Search for the cell housing the specified text and yield its [x, y] center coordinate. 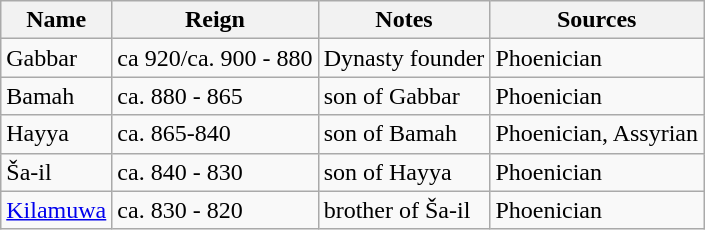
Hayya [56, 134]
Phoenician, Assyrian [597, 134]
ca. 865-840 [215, 134]
ca. 830 - 820 [215, 210]
ca. 880 - 865 [215, 96]
Dynasty founder [404, 58]
brother of Ša-il [404, 210]
Bamah [56, 96]
son of Bamah [404, 134]
ca 920/ca. 900 - 880 [215, 58]
Gabbar [56, 58]
Reign [215, 20]
son of Gabbar [404, 96]
ca. 840 - 830 [215, 172]
Name [56, 20]
Ša-il [56, 172]
Sources [597, 20]
Notes [404, 20]
son of Hayya [404, 172]
Kilamuwa [56, 210]
